Find where the given text appears and provide that cell's center as (X, Y) coordinate. 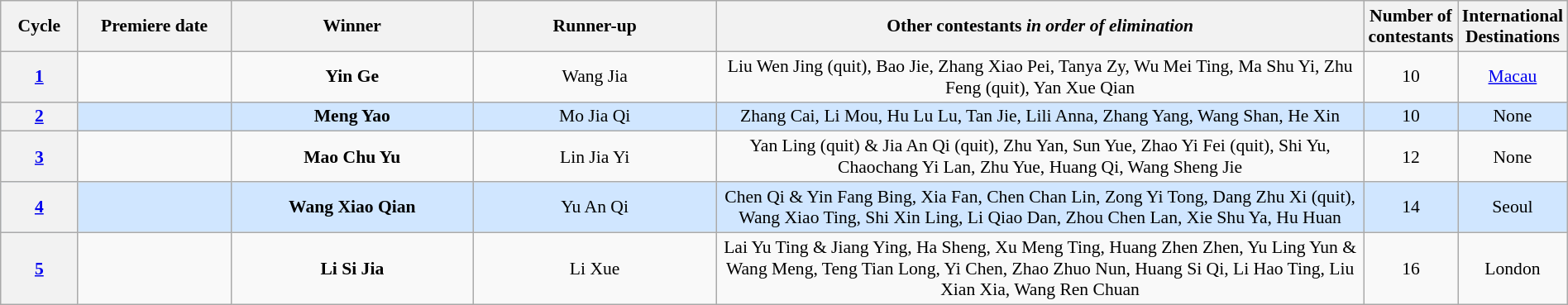
Winner (352, 26)
2 (40, 117)
Premiere date (154, 26)
Wang Jia (595, 76)
4 (40, 207)
Yan Ling (quit) & Jia An Qi (quit), Zhu Yan, Sun Yue, Zhao Yi Fei (quit), Shi Yu, Chaochang Yi Lan, Zhu Yue, Huang Qi, Wang Sheng Jie (1040, 157)
3 (40, 157)
14 (1411, 207)
Mao Chu Yu (352, 157)
16 (1411, 268)
Number of contestants (1411, 26)
Seoul (1513, 207)
5 (40, 268)
Yin Ge (352, 76)
Lin Jia Yi (595, 157)
Zhang Cai, Li Mou, Hu Lu Lu, Tan Jie, Lili Anna, Zhang Yang, Wang Shan, He Xin (1040, 117)
Meng Yao (352, 117)
International Destinations (1513, 26)
London (1513, 268)
1 (40, 76)
Li Si Jia (352, 268)
Runner-up (595, 26)
Mo Jia Qi (595, 117)
Yu An Qi (595, 207)
Macau (1513, 76)
12 (1411, 157)
Li Xue (595, 268)
Cycle (40, 26)
Wang Xiao Qian (352, 207)
Other contestants in order of elimination (1040, 26)
Liu Wen Jing (quit), Bao Jie, Zhang Xiao Pei, Tanya Zy, Wu Mei Ting, Ma Shu Yi, Zhu Feng (quit), Yan Xue Qian (1040, 76)
